Determine the (x, y) coordinate at the center of the cell enclosing the given text.  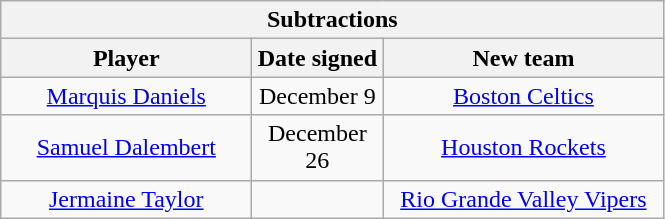
December 26 (318, 148)
Subtractions (332, 20)
Jermaine Taylor (126, 199)
New team (524, 58)
Date signed (318, 58)
Samuel Dalembert (126, 148)
Player (126, 58)
Houston Rockets (524, 148)
Boston Celtics (524, 96)
Rio Grande Valley Vipers (524, 199)
Marquis Daniels (126, 96)
December 9 (318, 96)
